Search for the cell housing the specified text and yield its (x, y) center coordinate. 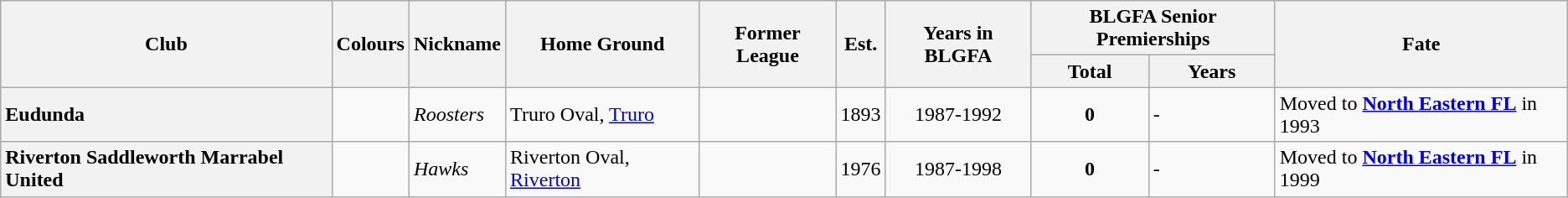
Est. (861, 44)
1893 (861, 114)
1987-1998 (958, 169)
Hawks (457, 169)
Moved to North Eastern FL in 1999 (1421, 169)
Roosters (457, 114)
Home Ground (603, 44)
Eudunda (166, 114)
Riverton Saddleworth Marrabel United (166, 169)
1987-1992 (958, 114)
Former League (767, 44)
Truro Oval, Truro (603, 114)
Fate (1421, 44)
Club (166, 44)
Years in BLGFA (958, 44)
1976 (861, 169)
Years (1211, 71)
Riverton Oval, Riverton (603, 169)
Total (1090, 71)
Nickname (457, 44)
Moved to North Eastern FL in 1993 (1421, 114)
Colours (370, 44)
BLGFA Senior Premierships (1153, 29)
